Extract the (x, y) coordinate from the center of the cell holding the provided text.  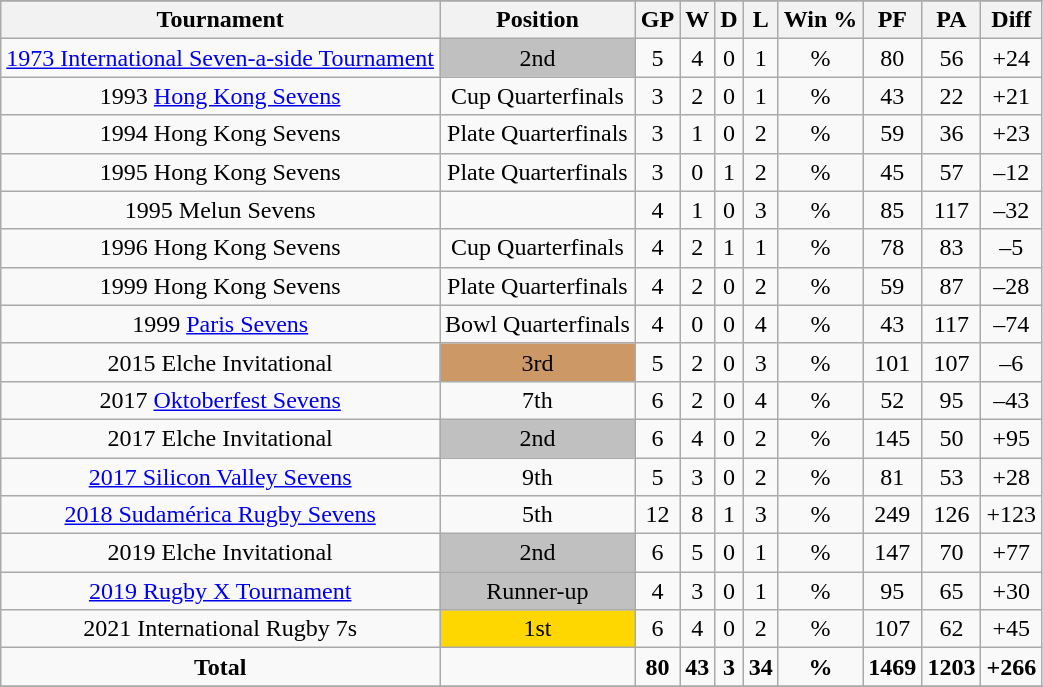
1999 Paris Sevens (220, 324)
34 (760, 667)
2018 Sudamérica Rugby Sevens (220, 515)
145 (892, 438)
2019 Rugby X Tournament (220, 591)
2017 Silicon Valley Sevens (220, 477)
57 (952, 172)
Diff (1012, 20)
Bowl Quarterfinals (538, 324)
W (698, 20)
+21 (1012, 96)
22 (952, 96)
2017 Elche Invitational (220, 438)
–5 (1012, 248)
81 (892, 477)
+45 (1012, 629)
+266 (1012, 667)
1994 Hong Kong Sevens (220, 134)
12 (657, 515)
45 (892, 172)
2021 International Rugby 7s (220, 629)
249 (892, 515)
+95 (1012, 438)
56 (952, 58)
5th (538, 515)
–74 (1012, 324)
1973 International Seven-a-side Tournament (220, 58)
52 (892, 400)
7th (538, 400)
GP (657, 20)
126 (952, 515)
2019 Elche Invitational (220, 553)
83 (952, 248)
65 (952, 591)
8 (698, 515)
1995 Hong Kong Sevens (220, 172)
36 (952, 134)
87 (952, 286)
+77 (1012, 553)
85 (892, 210)
1995 Melun Sevens (220, 210)
1469 (892, 667)
1996 Hong Kong Sevens (220, 248)
70 (952, 553)
Position (538, 20)
78 (892, 248)
1999 Hong Kong Sevens (220, 286)
–28 (1012, 286)
3rd (538, 362)
Win % (820, 20)
–6 (1012, 362)
101 (892, 362)
1993 Hong Kong Sevens (220, 96)
Runner-up (538, 591)
+123 (1012, 515)
1st (538, 629)
–43 (1012, 400)
9th (538, 477)
PA (952, 20)
–32 (1012, 210)
147 (892, 553)
+30 (1012, 591)
–12 (1012, 172)
L (760, 20)
+24 (1012, 58)
+28 (1012, 477)
50 (952, 438)
PF (892, 20)
2015 Elche Invitational (220, 362)
Total (220, 667)
2017 Oktoberfest Sevens (220, 400)
D (729, 20)
+23 (1012, 134)
62 (952, 629)
Tournament (220, 20)
1203 (952, 667)
53 (952, 477)
